From the cell containing the given text, extract its center point as [x, y] coordinate. 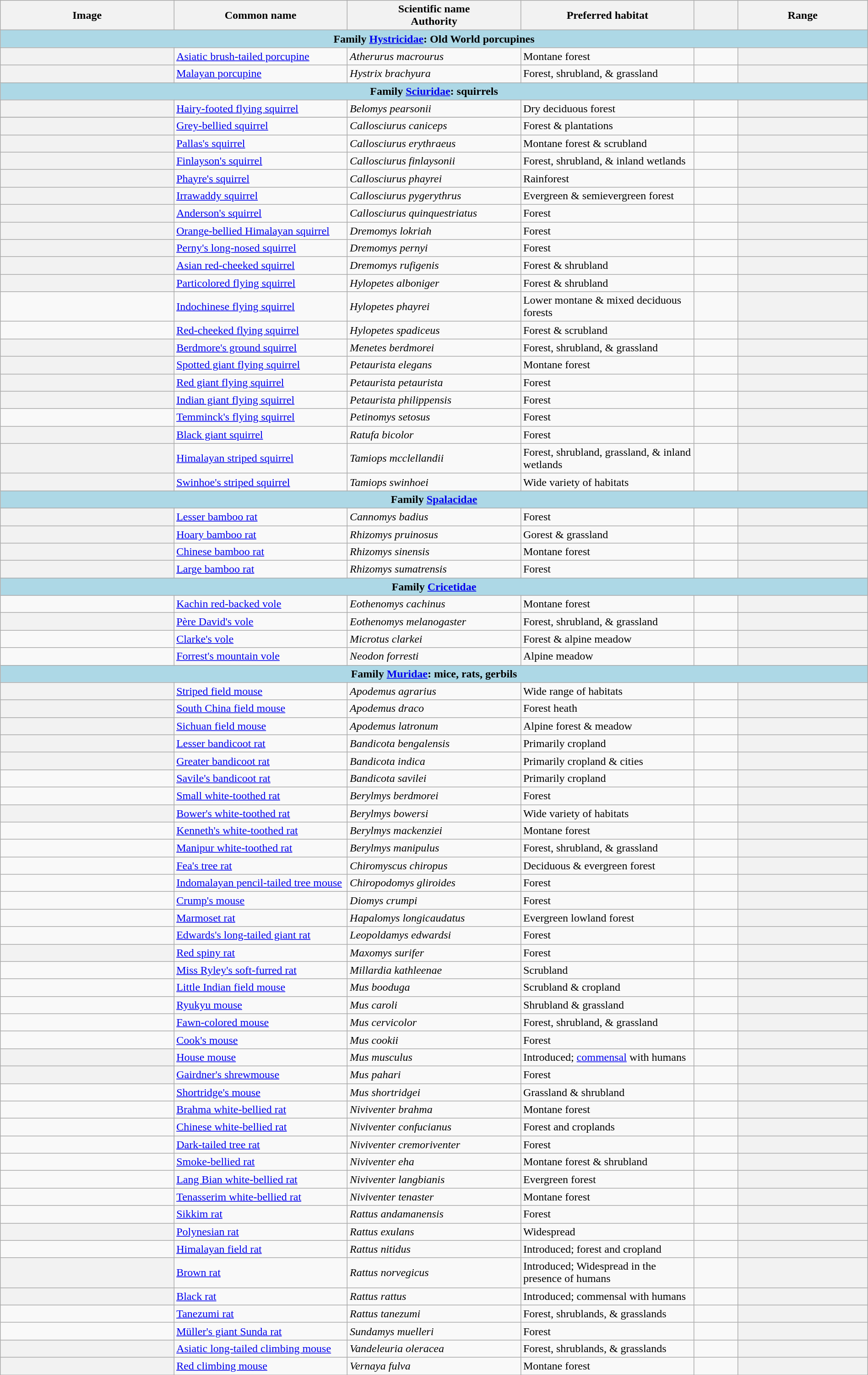
Alpine forest & meadow [607, 726]
Evergreen lowland forest [607, 918]
Preferred habitat [607, 16]
Clarke's vole [261, 639]
Petaurista philippensis [434, 400]
Berylmys mackenziei [434, 831]
Leopoldamys edwardsi [434, 935]
Dry deciduous forest [607, 109]
Bandicota bengalensis [434, 743]
Callosciurus quinquestriatus [434, 213]
Müller's giant Sunda rat [261, 1331]
Bandicota savilei [434, 778]
Lang Bian white-bellied rat [261, 1179]
Edwards's long-tailed giant rat [261, 935]
Rattus rattus [434, 1296]
Marmoset rat [261, 918]
Niviventer langbianis [434, 1179]
Small white-toothed rat [261, 796]
Hystrix brachyura [434, 74]
Rattus nitidus [434, 1249]
Tamiops mcclellandii [434, 458]
Berylmys berdmorei [434, 796]
Chiromyscus chiropus [434, 866]
Forest heath [607, 709]
Rainforest [607, 178]
Family Sciuridae: squirrels [434, 91]
Asiatic long-tailed climbing mouse [261, 1348]
Niviventer eha [434, 1162]
Kachin red-backed vole [261, 604]
Savile's bandicoot rat [261, 778]
Mus pahari [434, 1075]
Family Spalacidae [434, 499]
Fea's tree rat [261, 866]
Fawn-colored mouse [261, 1022]
Tanezumi rat [261, 1314]
Bandicota indica [434, 761]
Diomys crumpi [434, 900]
Bower's white-toothed rat [261, 813]
Eothenomys cachinus [434, 604]
Dremomys lokriah [434, 230]
Mus booduga [434, 988]
Millardia kathleenae [434, 970]
Apodemus latronum [434, 726]
Scrubland [607, 970]
Forest, shrubland, grassland, & inland wetlands [607, 458]
Callosciurus caniceps [434, 126]
Vandeleuria oleracea [434, 1348]
Eothenomys melanogaster [434, 622]
Widespread [607, 1232]
Callosciurus finlaysonii [434, 161]
Perny's long-nosed squirrel [261, 248]
Manipur white-toothed rat [261, 848]
Shortridge's mouse [261, 1092]
Forest & plantations [607, 126]
Forest & scrubland [607, 330]
Vernaya fulva [434, 1366]
Callosciurus erythraeus [434, 143]
Hylopetes alboniger [434, 283]
Grassland & shrubland [607, 1092]
Malayan porcupine [261, 74]
Red spiny rat [261, 953]
Cook's mouse [261, 1040]
Indian giant flying squirrel [261, 400]
Asiatic brush-tailed porcupine [261, 56]
Niviventer cremoriventer [434, 1145]
Rattus tanezumi [434, 1314]
Swinhoe's striped squirrel [261, 482]
Père David's vole [261, 622]
Brown rat [261, 1272]
Sichuan field mouse [261, 726]
Petaurista elegans [434, 365]
Callosciurus pygerythrus [434, 196]
Callosciurus phayrei [434, 178]
Red giant flying squirrel [261, 382]
Large bamboo rat [261, 569]
Crump's mouse [261, 900]
Hylopetes phayrei [434, 307]
Apodemus agrarius [434, 691]
Alpine meadow [607, 656]
Apodemus draco [434, 709]
Evergreen & semievergreen forest [607, 196]
Polynesian rat [261, 1232]
Belomys pearsonii [434, 109]
Hairy-footed flying squirrel [261, 109]
Family Hystricidae: Old World porcupines [434, 39]
Tamiops swinhoei [434, 482]
Deciduous & evergreen forest [607, 866]
Niviventer confucianus [434, 1127]
Hoary bamboo rat [261, 535]
House mouse [261, 1057]
Gorest & grassland [607, 535]
Gairdner's shrewmouse [261, 1075]
Pallas's squirrel [261, 143]
Ratufa bicolor [434, 435]
Berdmore's ground squirrel [261, 348]
Berylmys bowersi [434, 813]
Orange-bellied Himalayan squirrel [261, 230]
Berylmys manipulus [434, 848]
Red-cheeked flying squirrel [261, 330]
Black rat [261, 1296]
Rhizomys sinensis [434, 552]
Dremomys rufigenis [434, 266]
Phayre's squirrel [261, 178]
Sundamys muelleri [434, 1331]
Lower montane & mixed deciduous forests [607, 307]
Striped field mouse [261, 691]
Temminck's flying squirrel [261, 417]
Primarily cropland & cities [607, 761]
Hapalomys longicaudatus [434, 918]
Rattus andamanensis [434, 1214]
Atherurus macrourus [434, 56]
Mus cookii [434, 1040]
Dark-tailed tree rat [261, 1145]
Wide range of habitats [607, 691]
South China field mouse [261, 709]
Hylopetes spadiceus [434, 330]
Neodon forresti [434, 656]
Petinomys setosus [434, 417]
Black giant squirrel [261, 435]
Dremomys pernyi [434, 248]
Spotted giant flying squirrel [261, 365]
Sikkim rat [261, 1214]
Mus musculus [434, 1057]
Shrubland & grassland [607, 1005]
Himalayan striped squirrel [261, 458]
Greater bandicoot rat [261, 761]
Ryukyu mouse [261, 1005]
Menetes berdmorei [434, 348]
Forrest's mountain vole [261, 656]
Asian red-cheeked squirrel [261, 266]
Smoke-bellied rat [261, 1162]
Particolored flying squirrel [261, 283]
Family Cricetidae [434, 587]
Niviventer tenaster [434, 1197]
Chiropodomys gliroides [434, 883]
Forest & alpine meadow [607, 639]
Miss Ryley's soft-furred rat [261, 970]
Niviventer brahma [434, 1110]
Lesser bandicoot rat [261, 743]
Rattus exulans [434, 1232]
Microtus clarkei [434, 639]
Montane forest & scrubland [607, 143]
Chinese bamboo rat [261, 552]
Anderson's squirrel [261, 213]
Kenneth's white-toothed rat [261, 831]
Mus cervicolor [434, 1022]
Indochinese flying squirrel [261, 307]
Common name [261, 16]
Forest and croplands [607, 1127]
Introduced; forest and cropland [607, 1249]
Chinese white-bellied rat [261, 1127]
Mus caroli [434, 1005]
Irrawaddy squirrel [261, 196]
Rattus norvegicus [434, 1272]
Grey-bellied squirrel [261, 126]
Lesser bamboo rat [261, 517]
Maxomys surifer [434, 953]
Tenasserim white-bellied rat [261, 1197]
Little Indian field mouse [261, 988]
Montane forest & shrubland [607, 1162]
Forest, shrubland, & inland wetlands [607, 161]
Finlayson's squirrel [261, 161]
Image [87, 16]
Rhizomys pruinosus [434, 535]
Introduced; Widespread in the presence of humans [607, 1272]
Scientific nameAuthority [434, 16]
Himalayan field rat [261, 1249]
Mus shortridgei [434, 1092]
Evergreen forest [607, 1179]
Scrubland & cropland [607, 988]
Red climbing mouse [261, 1366]
Indomalayan pencil-tailed tree mouse [261, 883]
Rhizomys sumatrensis [434, 569]
Range [803, 16]
Petaurista petaurista [434, 382]
Cannomys badius [434, 517]
Brahma white-bellied rat [261, 1110]
Family Muridae: mice, rats, gerbils [434, 674]
